For the text-containing cell, return its midpoint in [x, y] coordinate format. 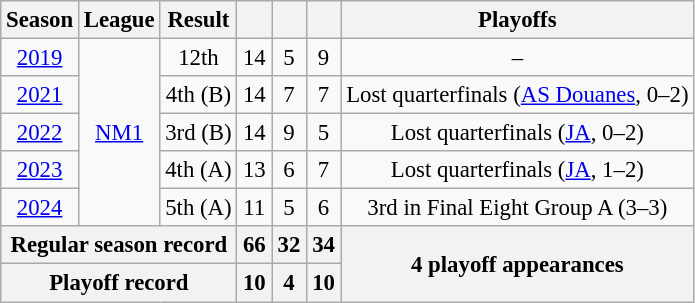
Playoffs [518, 20]
Lost quarterfinals (JA, 0–2) [518, 133]
4 [290, 283]
32 [290, 245]
4th (B) [198, 95]
2019 [40, 58]
Season [40, 20]
4th (A) [198, 170]
2021 [40, 95]
4 playoff appearances [518, 264]
Lost quarterfinals (JA, 1–2) [518, 170]
13 [254, 170]
3rd (B) [198, 133]
Result [198, 20]
Regular season record [119, 245]
2024 [40, 208]
2023 [40, 170]
66 [254, 245]
– [518, 58]
NM1 [118, 133]
Lost quarterfinals (AS Douanes, 0–2) [518, 95]
34 [324, 245]
11 [254, 208]
2022 [40, 133]
12th [198, 58]
5th (A) [198, 208]
League [118, 20]
3rd in Final Eight Group A (3–3) [518, 208]
Playoff record [119, 283]
